Locate the cell with the specified text and output its [x, y] center coordinate. 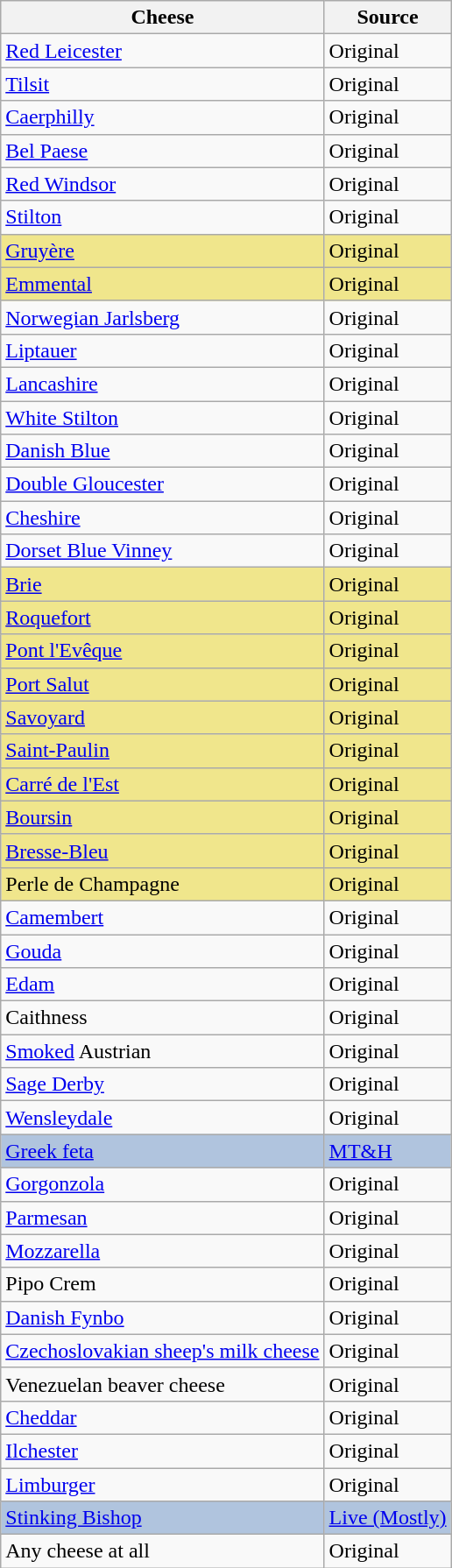
Source [387, 18]
Gouda [163, 950]
Brie [163, 584]
Roquefort [163, 618]
Caithness [163, 1018]
Dorset Blue Vinney [163, 551]
Camembert [163, 917]
Cheese [163, 18]
Ilchester [163, 1451]
Limburger [163, 1485]
Gorgonzola [163, 1184]
Bel Paese [163, 151]
Red Leicester [163, 51]
Mozzarella [163, 1251]
Emmental [163, 284]
Czechoslovakian sheep's milk cheese [163, 1351]
Venezuelan beaver cheese [163, 1384]
Sage Derby [163, 1084]
Carré de l'Est [163, 784]
Parmesan [163, 1218]
White Stilton [163, 418]
Port Salut [163, 684]
Cheshire [163, 518]
Liptauer [163, 350]
Danish Blue [163, 451]
Lancashire [163, 384]
Greek feta [163, 1151]
Pipo Crem [163, 1284]
Stinking Bishop [163, 1518]
Gruyère [163, 251]
Pont l'Evêque [163, 651]
MT&H [387, 1151]
Double Gloucester [163, 484]
Bresse-Bleu [163, 851]
Wensleydale [163, 1118]
Savoyard [163, 717]
Cheddar [163, 1417]
Edam [163, 985]
Any cheese at all [163, 1551]
Boursin [163, 817]
Live (Mostly) [387, 1518]
Tilsit [163, 84]
Caerphilly [163, 117]
Danish Fynbo [163, 1317]
Red Windsor [163, 184]
Saint-Paulin [163, 751]
Smoked Austrian [163, 1051]
Stilton [163, 217]
Norwegian Jarlsberg [163, 317]
Perle de Champagne [163, 884]
